Find where the given text appears and provide that cell's center as (x, y) coordinate. 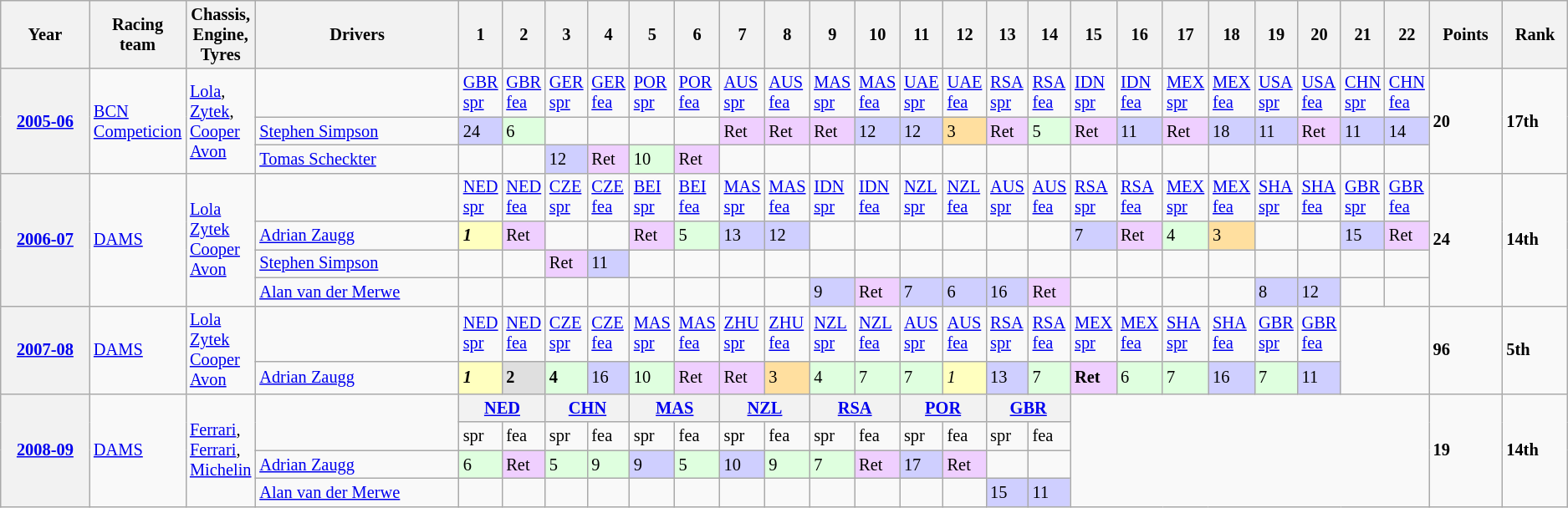
USA spr (1276, 93)
NED (502, 408)
CHN fea (1407, 93)
Lola,Zytek,Cooper Avon (221, 120)
ZHU spr (743, 334)
2007-08 (45, 350)
USA fea (1320, 93)
UAE spr (922, 93)
BEI spr (652, 197)
17th (1535, 120)
21 (1363, 34)
MAS (675, 408)
POR (943, 408)
Ferrari,Ferrari,Michelin (221, 450)
BEI fea (697, 197)
2008-09 (45, 450)
CHN spr (1363, 93)
Drivers (357, 34)
2006-07 (45, 239)
Chassis,Engine,Tyres (221, 34)
CHN (587, 408)
22 (1407, 34)
RSA (855, 408)
POR fea (697, 93)
BCN Competicion (137, 120)
Year (45, 34)
GER spr (566, 93)
5th (1535, 350)
Racingteam (137, 34)
ZHU fea (787, 334)
Tomas Scheckter (357, 159)
96 (1466, 350)
2005-06 (45, 120)
Rank (1535, 34)
UAE fea (965, 93)
POR spr (652, 93)
Points (1466, 34)
GER fea (608, 93)
NZL (765, 408)
GBR (1029, 408)
